Scan for the cell matching the given text and deliver its (x, y) coordinate at center. 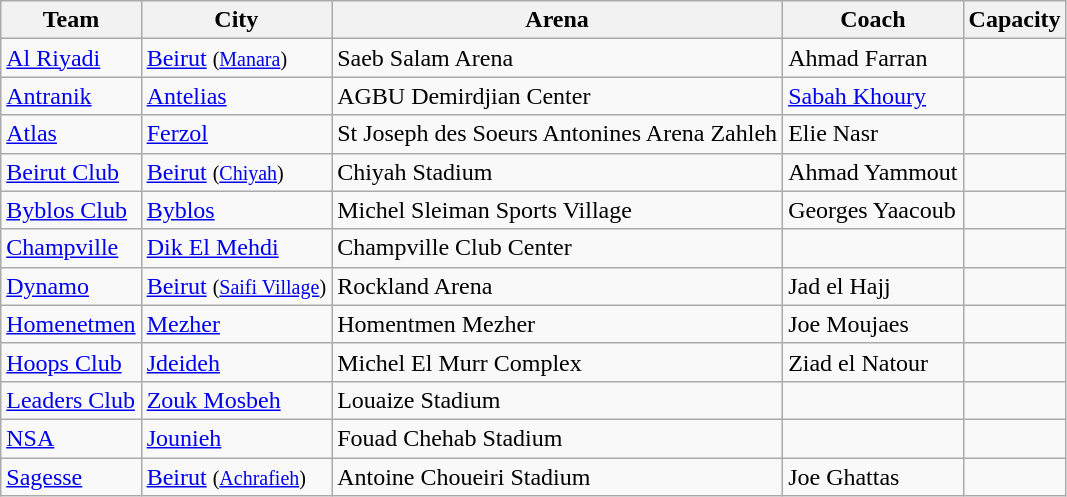
Homenetmen (71, 324)
Beirut Club (71, 172)
Arena (558, 20)
Beirut (Saifi Village) (236, 286)
Chiyah Stadium (558, 172)
Capacity (1014, 20)
Leaders Club (71, 400)
Michel Sleiman Sports Village (558, 210)
Champville Club Center (558, 248)
Dik El Mehdi (236, 248)
Team (71, 20)
Jdeideh (236, 362)
Coach (873, 20)
Byblos (236, 210)
Michel El Murr Complex (558, 362)
Ahmad Farran (873, 58)
Jad el Hajj (873, 286)
AGBU Demirdjian Center (558, 96)
Sabah Khoury (873, 96)
Jounieh (236, 438)
Joe Moujaes (873, 324)
Mezher (236, 324)
Joe Ghattas (873, 477)
Elie Nasr (873, 134)
Hoops Club (71, 362)
Louaize Stadium (558, 400)
Al Riyadi (71, 58)
Champville (71, 248)
Saeb Salam Arena (558, 58)
Ziad el Natour (873, 362)
Ferzol (236, 134)
Beirut (Chiyah) (236, 172)
St Joseph des Soeurs Antonines Arena Zahleh (558, 134)
Beirut (Achrafieh) (236, 477)
Beirut (Manara) (236, 58)
NSA (71, 438)
Antranik (71, 96)
Atlas (71, 134)
Rockland Arena (558, 286)
Ahmad Yammout (873, 172)
City (236, 20)
Antelias (236, 96)
Fouad Chehab Stadium (558, 438)
Homentmen Mezher (558, 324)
Dynamo (71, 286)
Antoine Choueiri Stadium (558, 477)
Sagesse (71, 477)
Byblos Club (71, 210)
Georges Yaacoub (873, 210)
Zouk Mosbeh (236, 400)
